Output the (X, Y) coordinate of the center of the cell containing the given text.  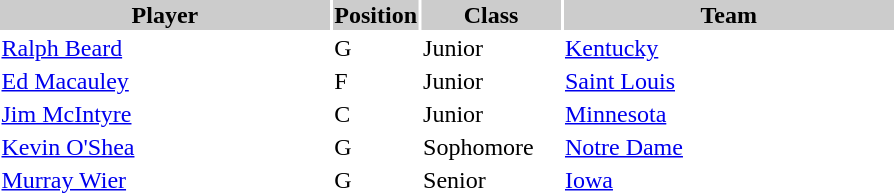
Class (492, 15)
Kevin O'Shea (165, 147)
Saint Louis (728, 81)
Player (165, 15)
Team (728, 15)
Minnesota (728, 114)
F (376, 81)
Kentucky (728, 48)
Position (376, 15)
Ralph Beard (165, 48)
Sophomore (492, 147)
Notre Dame (728, 147)
C (376, 114)
Jim McIntyre (165, 114)
Ed Macauley (165, 81)
